Extract the [x, y] coordinate from the center of the cell holding the provided text.  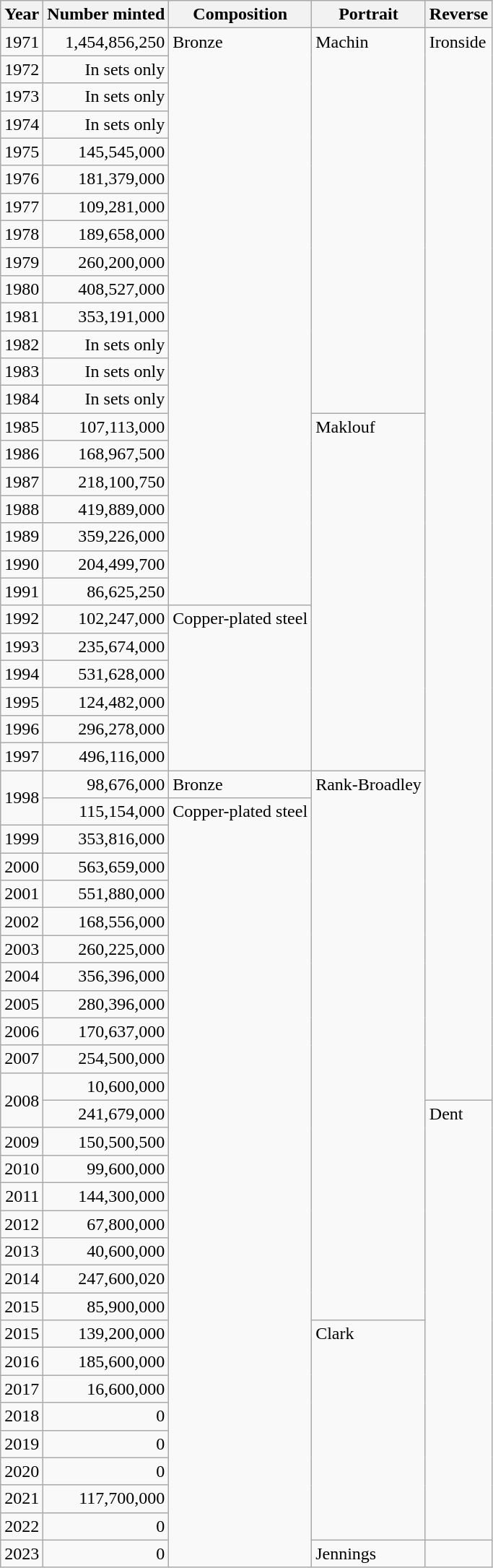
139,200,000 [106, 1334]
235,674,000 [106, 646]
181,379,000 [106, 179]
1995 [22, 701]
2000 [22, 867]
2013 [22, 1252]
67,800,000 [106, 1224]
98,676,000 [106, 784]
2009 [22, 1141]
1978 [22, 234]
16,600,000 [106, 1389]
1984 [22, 399]
Ironside [458, 564]
247,600,020 [106, 1279]
2020 [22, 1471]
168,556,000 [106, 922]
2014 [22, 1279]
Rank-Broadley [369, 1044]
2018 [22, 1416]
1986 [22, 454]
1983 [22, 372]
356,396,000 [106, 976]
Machin [369, 221]
107,113,000 [106, 427]
1982 [22, 345]
1981 [22, 316]
353,191,000 [106, 316]
10,600,000 [106, 1086]
1998 [22, 797]
Dent [458, 1320]
260,200,000 [106, 261]
150,500,500 [106, 1141]
260,225,000 [106, 949]
2019 [22, 1444]
40,600,000 [106, 1252]
Jennings [369, 1554]
2012 [22, 1224]
1999 [22, 839]
85,900,000 [106, 1307]
1972 [22, 69]
254,500,000 [106, 1059]
2008 [22, 1100]
1993 [22, 646]
218,100,750 [106, 482]
531,628,000 [106, 674]
1988 [22, 509]
280,396,000 [106, 1004]
1989 [22, 537]
109,281,000 [106, 207]
Clark [369, 1430]
1992 [22, 619]
189,658,000 [106, 234]
1979 [22, 261]
185,600,000 [106, 1361]
2016 [22, 1361]
2023 [22, 1554]
1971 [22, 42]
Reverse [458, 14]
1974 [22, 124]
1994 [22, 674]
2002 [22, 922]
496,116,000 [106, 756]
2006 [22, 1031]
204,499,700 [106, 564]
408,527,000 [106, 289]
99,600,000 [106, 1169]
124,482,000 [106, 701]
2005 [22, 1004]
359,226,000 [106, 537]
1996 [22, 729]
1977 [22, 207]
419,889,000 [106, 509]
Portrait [369, 14]
Year [22, 14]
2021 [22, 1499]
2010 [22, 1169]
296,278,000 [106, 729]
1980 [22, 289]
Maklouf [369, 592]
170,637,000 [106, 1031]
2007 [22, 1059]
1991 [22, 592]
2001 [22, 894]
2022 [22, 1526]
2017 [22, 1389]
Composition [240, 14]
1975 [22, 152]
241,679,000 [106, 1114]
1973 [22, 97]
2003 [22, 949]
1985 [22, 427]
1990 [22, 564]
563,659,000 [106, 867]
117,700,000 [106, 1499]
1987 [22, 482]
2011 [22, 1196]
1,454,856,250 [106, 42]
1976 [22, 179]
86,625,250 [106, 592]
145,545,000 [106, 152]
551,880,000 [106, 894]
144,300,000 [106, 1196]
102,247,000 [106, 619]
Number minted [106, 14]
1997 [22, 756]
353,816,000 [106, 839]
168,967,500 [106, 454]
115,154,000 [106, 812]
2004 [22, 976]
